For the text-containing cell, return its midpoint in (x, y) coordinate format. 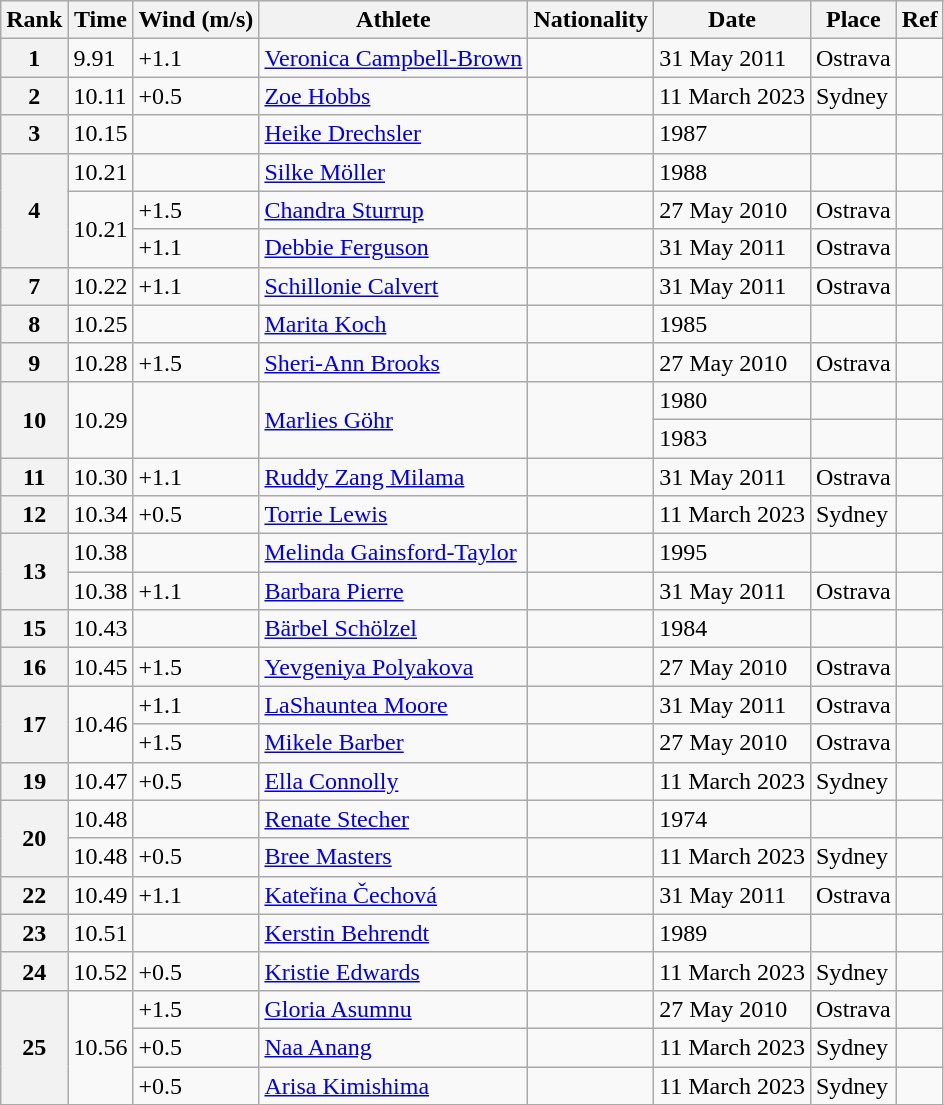
Barbara Pierre (394, 591)
Kristie Edwards (394, 971)
Place (853, 20)
Kateřina Čechová (394, 895)
1987 (732, 134)
Rank (34, 20)
Debbie Ferguson (394, 248)
10.45 (100, 667)
10.52 (100, 971)
Melinda Gainsford-Taylor (394, 553)
13 (34, 572)
10.30 (100, 477)
Bree Masters (394, 857)
10.25 (100, 324)
25 (34, 1047)
10.49 (100, 895)
Athlete (394, 20)
Ella Connolly (394, 781)
24 (34, 971)
Yevgeniya Polyakova (394, 667)
10 (34, 419)
Wind (m/s) (196, 20)
10.11 (100, 96)
1984 (732, 629)
1985 (732, 324)
Bärbel Schölzel (394, 629)
10.28 (100, 362)
Veronica Campbell-Brown (394, 58)
22 (34, 895)
15 (34, 629)
LaShauntea Moore (394, 705)
Chandra Sturrup (394, 210)
10.51 (100, 933)
Gloria Asumnu (394, 1009)
10.56 (100, 1047)
Schillonie Calvert (394, 286)
10.22 (100, 286)
Date (732, 20)
19 (34, 781)
1974 (732, 819)
Kerstin Behrendt (394, 933)
Arisa Kimishima (394, 1085)
Ruddy Zang Milama (394, 477)
Sheri-Ann Brooks (394, 362)
23 (34, 933)
Nationality (591, 20)
Marita Koch (394, 324)
10.29 (100, 419)
17 (34, 724)
Mikele Barber (394, 743)
Time (100, 20)
9.91 (100, 58)
Renate Stecher (394, 819)
16 (34, 667)
10.47 (100, 781)
8 (34, 324)
3 (34, 134)
2 (34, 96)
Silke Möller (394, 172)
10.34 (100, 515)
10.46 (100, 724)
10.15 (100, 134)
1980 (732, 400)
1988 (732, 172)
9 (34, 362)
7 (34, 286)
1983 (732, 438)
10.43 (100, 629)
1 (34, 58)
1989 (732, 933)
4 (34, 210)
Torrie Lewis (394, 515)
Heike Drechsler (394, 134)
Ref (920, 20)
20 (34, 838)
Naa Anang (394, 1047)
Marlies Göhr (394, 419)
1995 (732, 553)
11 (34, 477)
Zoe Hobbs (394, 96)
12 (34, 515)
